Determine the (X, Y) coordinate at the center of the cell enclosing the given text.  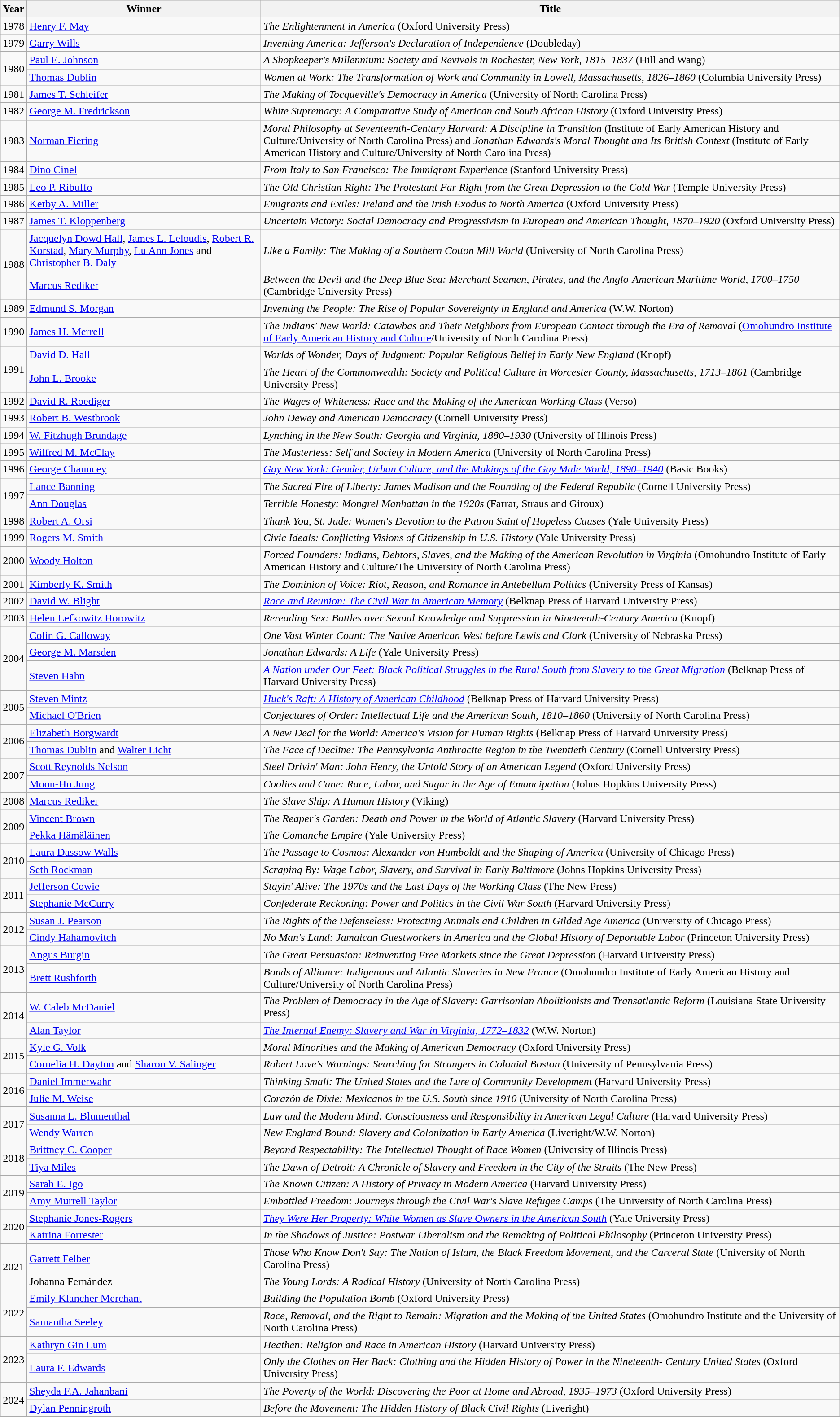
Johanna Fernández (144, 1281)
Robert B. Westbrook (144, 418)
1982 (13, 111)
Pekka Hämäläinen (144, 835)
Thomas Dublin (144, 77)
Susanna L. Blumenthal (144, 1115)
2003 (13, 618)
Civic Ideals: Conflicting Visions of Citizenship in U.S. History (Yale University Press) (550, 538)
Inventing the People: The Rise of Popular Sovereignty in England and America (W.W. Norton) (550, 309)
Katrina Forrester (144, 1235)
Edmund S. Morgan (144, 309)
Rogers M. Smith (144, 538)
Paul E. Johnson (144, 60)
Tiya Miles (144, 1167)
Colin G. Calloway (144, 635)
Building the Population Bomb (Oxford University Press) (550, 1299)
Embattled Freedom: Journeys through the Civil War's Slave Refugee Camps (The University of North Carolina Press) (550, 1201)
A Shopkeeper's Millennium: Society and Revivals in Rochester, New York, 1815–1837 (Hill and Wang) (550, 60)
Moon-Ho Jung (144, 784)
Race and Reunion: The Civil War in American Memory (Belknap Press of Harvard University Press) (550, 601)
The Great Persuasion: Reinventing Free Markets since the Great Depression (Harvard University Press) (550, 955)
The Poverty of the World: Discovering the Poor at Home and Abroad, 1935–1973 (Oxford University Press) (550, 1391)
1987 (13, 221)
Sarah E. Igo (144, 1184)
Amy Murrell Taylor (144, 1201)
2009 (13, 827)
The Heart of the Commonwealth: Society and Political Culture in Worcester County, Massachusetts, 1713–1861 (Cambridge University Press) (550, 378)
Dylan Penningroth (144, 1408)
2024 (13, 1400)
Title (550, 9)
Stephanie McCurry (144, 904)
2010 (13, 861)
1983 (13, 140)
Rereading Sex: Battles over Sexual Knowledge and Suppression in Nineteenth-Century America (Knopf) (550, 618)
1993 (13, 418)
1990 (13, 332)
James T. Kloppenberg (144, 221)
Moral Minorities and the Making of American Democracy (Oxford University Press) (550, 1047)
The Dominion of Voice: Riot, Reason, and Romance in Antebellum Politics (University Press of Kansas) (550, 584)
W. Caleb McDaniel (144, 1007)
2007 (13, 775)
Brittney C. Cooper (144, 1150)
Jonathan Edwards: A Life (Yale University Press) (550, 652)
2002 (13, 601)
2004 (13, 659)
Emigrants and Exiles: Ireland and the Irish Exodus to North America (Oxford University Press) (550, 204)
Woody Holton (144, 561)
Coolies and Cane: Race, Labor, and Sugar in the Age of Emancipation (Johns Hopkins University Press) (550, 784)
2023 (13, 1360)
The Enlightenment in America (Oxford University Press) (550, 26)
Wendy Warren (144, 1133)
Jacquelyn Dowd Hall, James L. Leloudis, Robert R. Korstad, Mary Murphy, Lu Ann Jones and Christopher B. Daly (144, 250)
1984 (13, 170)
1999 (13, 538)
Gay New York: Gender, Urban Culture, and the Makings of the Gay Male World, 1890–1940 (Basic Books) (550, 469)
Scraping By: Wage Labor, Slavery, and Survival in Early Baltimore (Johns Hopkins University Press) (550, 869)
1988 (13, 265)
Only the Clothes on Her Back: Clothing and the Hidden History of Power in the Nineteenth- Century United States (Oxford University Press) (550, 1368)
Those Who Know Don't Say: The Nation of Islam, the Black Freedom Movement, and the Carceral State (University of North Carolina Press) (550, 1258)
Inventing America: Jefferson's Declaration of Independence (Doubleday) (550, 43)
David D. Hall (144, 355)
Between the Devil and the Deep Blue Sea: Merchant Seamen, Pirates, and the Anglo-American Maritime World, 1700–1750 (Cambridge University Press) (550, 285)
Vincent Brown (144, 818)
2015 (13, 1056)
1985 (13, 187)
1997 (13, 495)
They Were Her Property: White Women as Slave Owners in the American South (Yale University Press) (550, 1218)
1978 (13, 26)
The Sacred Fire of Liberty: James Madison and the Founding of the Federal Republic (Cornell University Press) (550, 486)
White Supremacy: A Comparative Study of American and South African History (Oxford University Press) (550, 111)
Terrible Honesty: Mongrel Manhattan in the 1920s (Farrar, Straus and Giroux) (550, 503)
Corazón de Dixie: Mexicanos in the U.S. South since 1910 (University of North Carolina Press) (550, 1098)
1986 (13, 204)
John Dewey and American Democracy (Cornell University Press) (550, 418)
Alan Taylor (144, 1030)
Kyle G. Volk (144, 1047)
John L. Brooke (144, 378)
The Masterless: Self and Society in Modern America (University of North Carolina Press) (550, 452)
2021 (13, 1267)
1992 (13, 401)
The Reaper's Garden: Death and Power in the World of Atlantic Slavery (Harvard University Press) (550, 818)
W. Fitzhugh Brundage (144, 435)
George M. Marsden (144, 652)
Uncertain Victory: Social Democracy and Progressivism in European and American Thought, 1870–1920 (Oxford University Press) (550, 221)
Kerby A. Miller (144, 204)
Leo P. Ribuffo (144, 187)
New England Bound: Slavery and Colonization in Early America (Liveright/W.W. Norton) (550, 1133)
Dino Cinel (144, 170)
No Man's Land: Jamaican Guestworkers in America and the Global History of Deportable Labor (Princeton University Press) (550, 938)
Year (13, 9)
Jefferson Cowie (144, 887)
Lynching in the New South: Georgia and Virginia, 1880–1930 (University of Illinois Press) (550, 435)
2017 (13, 1124)
1994 (13, 435)
1998 (13, 520)
Robert Love's Warnings: Searching for Strangers in Colonial Boston (University of Pennsylvania Press) (550, 1064)
2008 (13, 801)
2022 (13, 1313)
Thank You, St. Jude: Women's Devotion to the Patron Saint of Hopeless Causes (Yale University Press) (550, 520)
Winner (144, 9)
James H. Merrell (144, 332)
Henry F. May (144, 26)
1981 (13, 94)
Worlds of Wonder, Days of Judgment: Popular Religious Belief in Early New England (Knopf) (550, 355)
2018 (13, 1158)
The Making of Tocqueville's Democracy in America (University of North Carolina Press) (550, 94)
Laura Dassow Walls (144, 852)
Like a Family: The Making of a Southern Cotton Mill World (University of North Carolina Press) (550, 250)
In the Shadows of Justice: Postwar Liberalism and the Remaking of Political Philosophy (Princeton University Press) (550, 1235)
The Comanche Empire (Yale University Press) (550, 835)
The Old Christian Right: The Protestant Far Right from the Great Depression to the Cold War (Temple University Press) (550, 187)
George Chauncey (144, 469)
Daniel Immerwahr (144, 1081)
Cindy Hahamovitch (144, 938)
Lance Banning (144, 486)
1995 (13, 452)
Heathen: Religion and Race in American History (Harvard University Press) (550, 1345)
George M. Fredrickson (144, 111)
The Wages of Whiteness: Race and the Making of the American Working Class (Verso) (550, 401)
Steven Hahn (144, 676)
Kathryn Gin Lum (144, 1345)
Norman Fiering (144, 140)
Julie M. Weise (144, 1098)
Samantha Seeley (144, 1322)
David R. Roediger (144, 401)
Stayin' Alive: The 1970s and the Last Days of the Working Class (The New Press) (550, 887)
The Problem of Democracy in the Age of Slavery: Garrisonian Abolitionists and Transatlantic Reform (Louisiana State University Press) (550, 1007)
2006 (13, 741)
The Face of Decline: The Pennsylvania Anthracite Region in the Twentieth Century (Cornell University Press) (550, 750)
2020 (13, 1227)
The Known Citizen: A History of Privacy in Modern America (Harvard University Press) (550, 1184)
2014 (13, 1016)
Thinking Small: The United States and the Lure of Community Development (Harvard University Press) (550, 1081)
Michael O'Brien (144, 716)
A New Deal for the World: America's Vision for Human Rights (Belknap Press of Harvard University Press) (550, 733)
Women at Work: The Transformation of Work and Community in Lowell, Massachusetts, 1826–1860 (Columbia University Press) (550, 77)
The Slave Ship: A Human History (Viking) (550, 801)
2000 (13, 561)
1991 (13, 370)
One Vast Winter Count: The Native American West before Lewis and Clark (University of Nebraska Press) (550, 635)
A Nation under Our Feet: Black Political Struggles in the Rural South from Slavery to the Great Migration (Belknap Press of Harvard University Press) (550, 676)
Angus Burgin (144, 955)
1980 (13, 69)
The Rights of the Defenseless: Protecting Animals and Children in Gilded Age America (University of Chicago Press) (550, 921)
Robert A. Orsi (144, 520)
Emily Klancher Merchant (144, 1299)
1979 (13, 43)
Conjectures of Order: Intellectual Life and the American South, 1810–1860 (University of North Carolina Press) (550, 716)
1996 (13, 469)
Garry Wills (144, 43)
2011 (13, 895)
Huck's Raft: A History of American Childhood (Belknap Press of Harvard University Press) (550, 699)
Helen Lefkowitz Horowitz (144, 618)
Laura F. Edwards (144, 1368)
The Dawn of Detroit: A Chronicle of Slavery and Freedom in the City of the Straits (The New Press) (550, 1167)
Steven Mintz (144, 699)
2005 (13, 707)
Kimberly K. Smith (144, 584)
The Passage to Cosmos: Alexander von Humboldt and the Shaping of America (University of Chicago Press) (550, 852)
Stephanie Jones-Rogers (144, 1218)
2012 (13, 929)
Confederate Reckoning: Power and Politics in the Civil War South (Harvard University Press) (550, 904)
Law and the Modern Mind: Consciousness and Responsibility in American Legal Culture (Harvard University Press) (550, 1115)
Thomas Dublin and Walter Licht (144, 750)
David W. Blight (144, 601)
Steel Drivin' Man: John Henry, the Untold Story of an American Legend (Oxford University Press) (550, 767)
2019 (13, 1193)
Cornelia H. Dayton and Sharon V. Salinger (144, 1064)
2016 (13, 1090)
2013 (13, 969)
Elizabeth Borgwardt (144, 733)
Ann Douglas (144, 503)
Wilfred M. McClay (144, 452)
Brett Rushforth (144, 978)
Sheyda F.A. Jahanbani (144, 1391)
Before the Movement: The Hidden History of Black Civil Rights (Liveright) (550, 1408)
Susan J. Pearson (144, 921)
The Internal Enemy: Slavery and War in Virginia, 1772–1832 (W.W. Norton) (550, 1030)
The Young Lords: A Radical History (University of North Carolina Press) (550, 1281)
From Italy to San Francisco: The Immigrant Experience (Stanford University Press) (550, 170)
James T. Schleifer (144, 94)
Beyond Respectability: The Intellectual Thought of Race Women (University of Illinois Press) (550, 1150)
Scott Reynolds Nelson (144, 767)
1989 (13, 309)
Seth Rockman (144, 869)
2001 (13, 584)
Garrett Felber (144, 1258)
